Detect which cell encompasses the target text, then output its (X, Y) center coordinate. 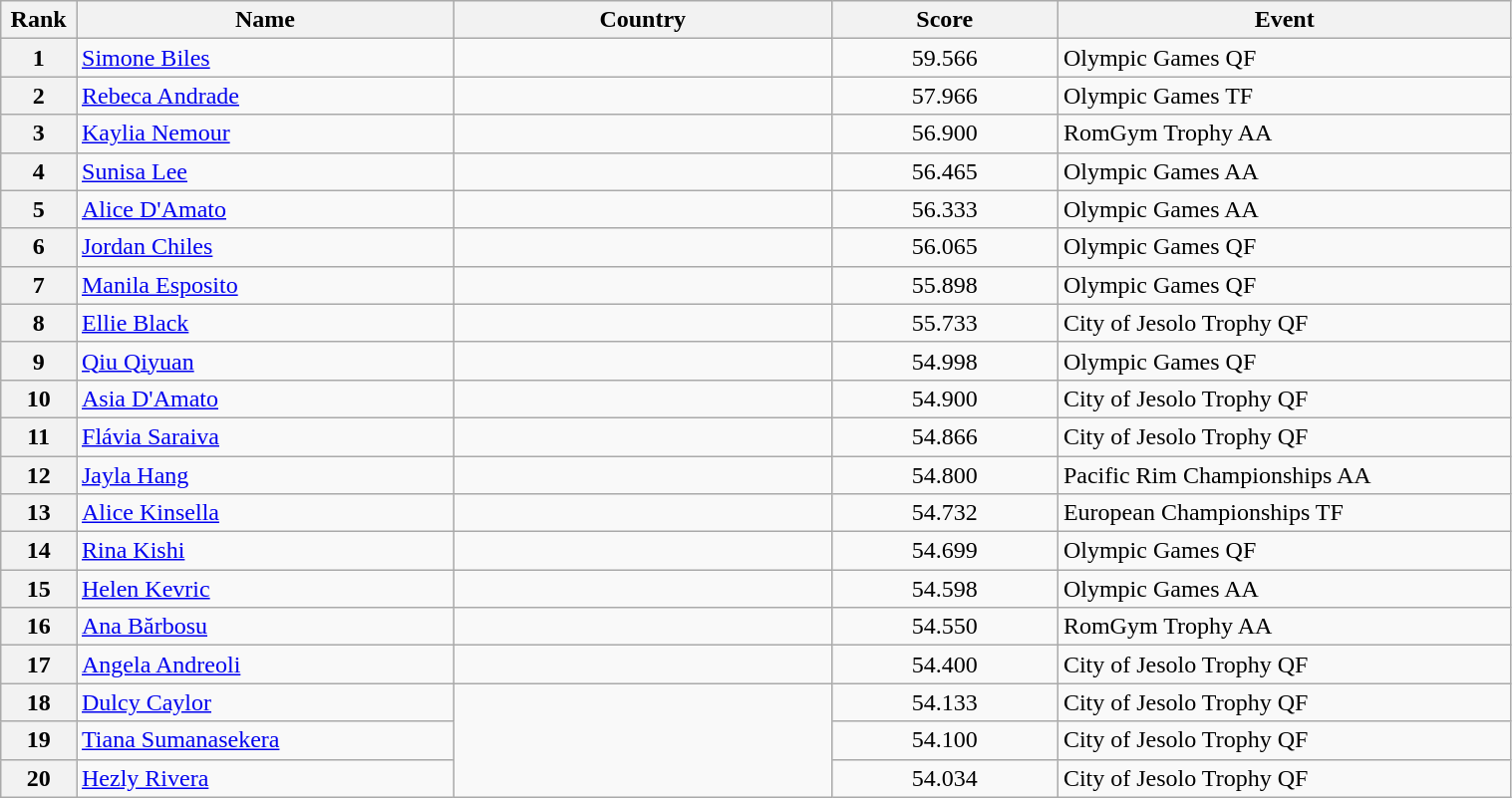
54.400 (945, 665)
Alice Kinsella (265, 513)
Asia D'Amato (265, 399)
Ellie Black (265, 323)
Qiu Qiyuan (265, 361)
54.034 (945, 778)
1 (39, 58)
14 (39, 551)
3 (39, 133)
Manila Esposito (265, 285)
6 (39, 247)
Pacific Rim Championships AA (1284, 475)
Simone Biles (265, 58)
Rina Kishi (265, 551)
54.133 (945, 702)
Score (945, 20)
8 (39, 323)
55.733 (945, 323)
Angela Andreoli (265, 665)
Flávia Saraiva (265, 436)
56.333 (945, 209)
16 (39, 627)
54.800 (945, 475)
Kaylia Nemour (265, 133)
56.900 (945, 133)
59.566 (945, 58)
17 (39, 665)
54.100 (945, 740)
Name (265, 20)
2 (39, 96)
9 (39, 361)
54.699 (945, 551)
13 (39, 513)
57.966 (945, 96)
4 (39, 171)
54.900 (945, 399)
20 (39, 778)
Rank (39, 20)
Rebeca Andrade (265, 96)
54.998 (945, 361)
18 (39, 702)
7 (39, 285)
Jordan Chiles (265, 247)
11 (39, 436)
56.065 (945, 247)
12 (39, 475)
10 (39, 399)
Dulcy Caylor (265, 702)
55.898 (945, 285)
5 (39, 209)
Country (642, 20)
54.550 (945, 627)
Helen Kevric (265, 589)
Olympic Games TF (1284, 96)
Tiana Sumanasekera (265, 740)
15 (39, 589)
Alice D'Amato (265, 209)
Sunisa Lee (265, 171)
Event (1284, 20)
Jayla Hang (265, 475)
European Championships TF (1284, 513)
54.598 (945, 589)
54.866 (945, 436)
Hezly Rivera (265, 778)
56.465 (945, 171)
19 (39, 740)
54.732 (945, 513)
Ana Bărbosu (265, 627)
